Search for the cell housing the specified text and yield its [X, Y] center coordinate. 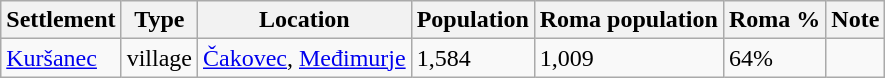
Kuršanec [61, 58]
Settlement [61, 20]
1,009 [628, 58]
Type [159, 20]
Roma population [628, 20]
Note [856, 20]
Population [472, 20]
Location [304, 20]
village [159, 58]
64% [774, 58]
Čakovec, Međimurje [304, 58]
Roma % [774, 20]
1,584 [472, 58]
